From the cell containing the given text, extract its center point as (X, Y) coordinate. 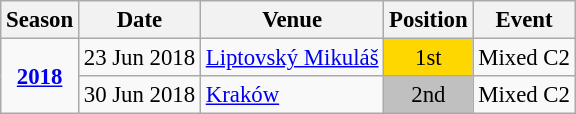
Date (139, 20)
1st (428, 58)
Kraków (292, 95)
Event (524, 20)
Liptovský Mikuláš (292, 58)
Venue (292, 20)
Position (428, 20)
23 Jun 2018 (139, 58)
Season (40, 20)
2018 (40, 76)
30 Jun 2018 (139, 95)
2nd (428, 95)
